Provide the [x, y] coordinate of the cell's center where the given text is located.  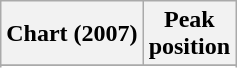
Chart (2007) [72, 34]
Peakposition [189, 34]
